Detect which cell encompasses the target text, then output its [x, y] center coordinate. 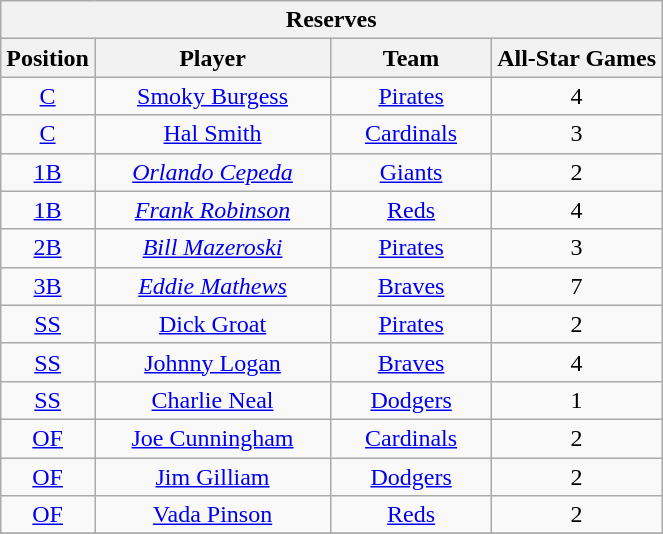
Orlando Cepeda [212, 172]
Jim Gilliam [212, 477]
Joe Cunningham [212, 438]
7 [577, 286]
Player [212, 58]
Charlie Neal [212, 400]
Eddie Mathews [212, 286]
Frank Robinson [212, 210]
Johnny Logan [212, 362]
3B [48, 286]
Smoky Burgess [212, 96]
Position [48, 58]
Vada Pinson [212, 515]
Team [412, 58]
Giants [412, 172]
Dick Groat [212, 324]
Reserves [332, 20]
All-Star Games [577, 58]
1 [577, 400]
Bill Mazeroski [212, 248]
Hal Smith [212, 134]
2B [48, 248]
